Output the [X, Y] coordinate of the center of the cell containing the given text.  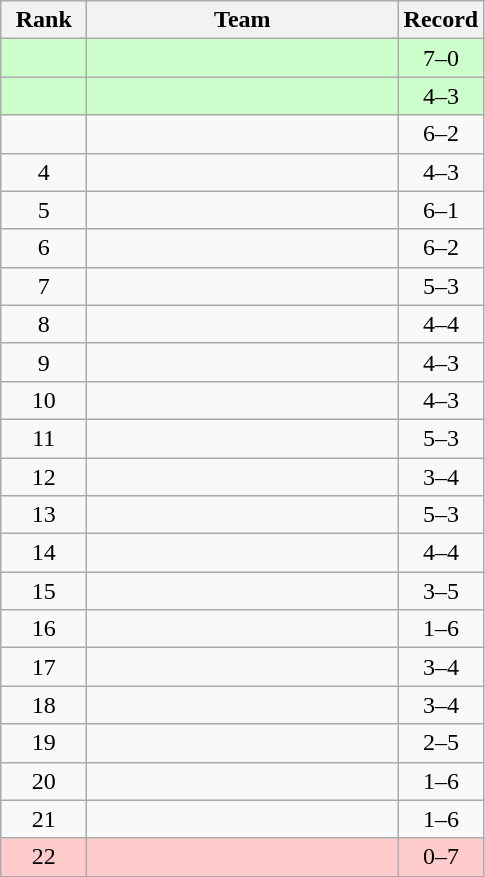
6 [44, 248]
10 [44, 400]
4 [44, 172]
16 [44, 629]
19 [44, 743]
7–0 [441, 58]
2–5 [441, 743]
22 [44, 857]
5 [44, 210]
14 [44, 553]
21 [44, 819]
15 [44, 591]
Team [242, 20]
12 [44, 477]
17 [44, 667]
3–5 [441, 591]
20 [44, 781]
7 [44, 286]
Rank [44, 20]
13 [44, 515]
18 [44, 705]
11 [44, 438]
Record [441, 20]
6–1 [441, 210]
8 [44, 324]
9 [44, 362]
0–7 [441, 857]
